For the text-containing cell, return its midpoint in (X, Y) coordinate format. 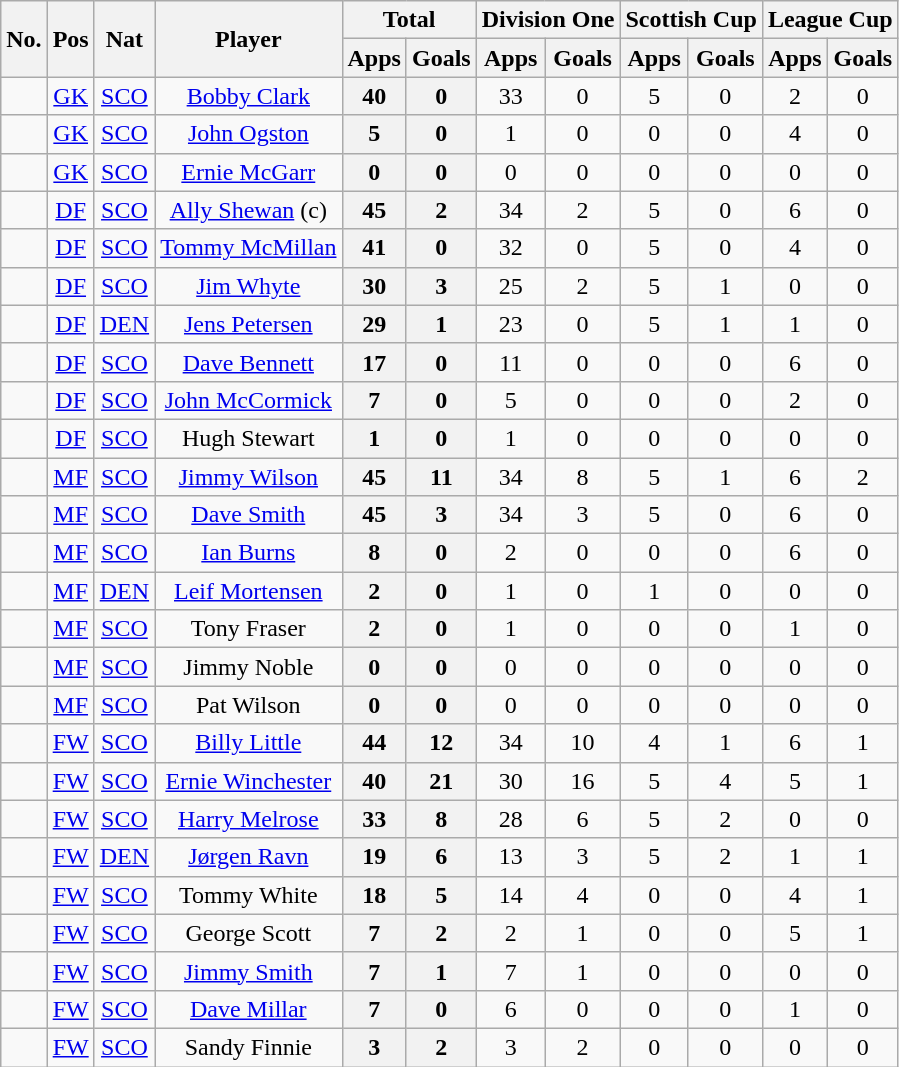
Pat Wilson (248, 705)
23 (510, 324)
League Cup (830, 20)
32 (510, 248)
Pos (70, 39)
Scottish Cup (691, 20)
Jimmy Noble (248, 667)
John Ogston (248, 134)
14 (510, 895)
John McCormick (248, 400)
44 (374, 743)
28 (510, 819)
Ian Burns (248, 553)
10 (582, 743)
Jens Petersen (248, 324)
29 (374, 324)
Ally Shewan (c) (248, 210)
No. (24, 39)
Billy Little (248, 743)
Dave Smith (248, 515)
19 (374, 857)
Total (409, 20)
Ernie Winchester (248, 781)
Player (248, 39)
Jim Whyte (248, 286)
Tommy McMillan (248, 248)
Dave Bennett (248, 362)
Ernie McGarr (248, 172)
Sandy Finnie (248, 1047)
Tony Fraser (248, 629)
Harry Melrose (248, 819)
21 (441, 781)
Hugh Stewart (248, 438)
Dave Millar (248, 1009)
18 (374, 895)
George Scott (248, 933)
13 (510, 857)
16 (582, 781)
25 (510, 286)
Bobby Clark (248, 96)
Jimmy Smith (248, 971)
Leif Mortensen (248, 591)
Tommy White (248, 895)
41 (374, 248)
12 (441, 743)
Division One (548, 20)
17 (374, 362)
Nat (124, 39)
Jørgen Ravn (248, 857)
Jimmy Wilson (248, 477)
